Find where the given text appears and provide that cell's center as (x, y) coordinate. 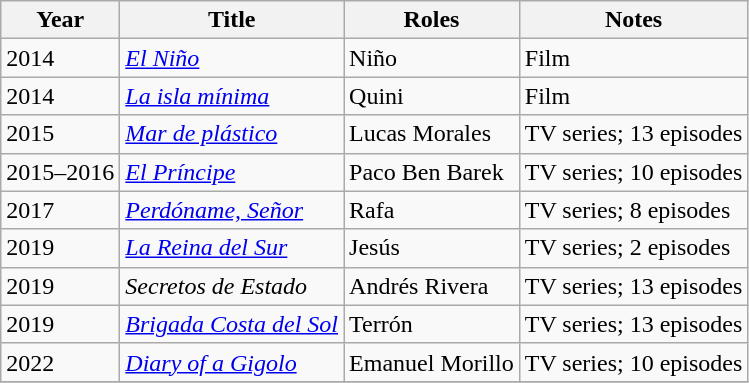
Quini (432, 96)
2022 (60, 362)
La Reina del Sur (232, 248)
La isla mínima (232, 96)
Paco Ben Barek (432, 172)
TV series; 2 episodes (634, 248)
Title (232, 20)
2015–2016 (60, 172)
TV series; 8 episodes (634, 210)
Andrés Rivera (432, 286)
2015 (60, 134)
El Príncipe (232, 172)
Brigada Costa del Sol (232, 324)
Rafa (432, 210)
Niño (432, 58)
Mar de plástico (232, 134)
Terrón (432, 324)
El Niño (232, 58)
Secretos de Estado (232, 286)
Emanuel Morillo (432, 362)
Year (60, 20)
2017 (60, 210)
Diary of a Gigolo (232, 362)
Roles (432, 20)
Notes (634, 20)
Lucas Morales (432, 134)
Perdóname, Señor (232, 210)
Jesús (432, 248)
